Pinpoint the cell where the given text exists, returning its [X, Y] midpoint coordinate. 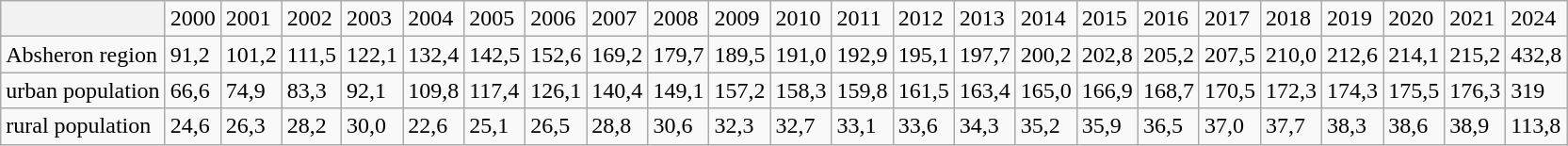
35,2 [1045, 126]
2007 [618, 19]
197,7 [985, 55]
26,3 [251, 126]
28,2 [311, 126]
2008 [678, 19]
38,9 [1475, 126]
165,0 [1045, 90]
319 [1537, 90]
2000 [192, 19]
158,3 [800, 90]
169,2 [618, 55]
192,9 [863, 55]
32,7 [800, 126]
122,1 [373, 55]
2009 [740, 19]
2020 [1414, 19]
202,8 [1107, 55]
32,3 [740, 126]
142,5 [495, 55]
159,8 [863, 90]
66,6 [192, 90]
117,4 [495, 90]
24,6 [192, 126]
163,4 [985, 90]
34,3 [985, 126]
205,2 [1168, 55]
215,2 [1475, 55]
28,8 [618, 126]
2016 [1168, 19]
2017 [1230, 19]
189,5 [740, 55]
35,9 [1107, 126]
2002 [311, 19]
149,1 [678, 90]
2001 [251, 19]
2013 [985, 19]
101,2 [251, 55]
37,0 [1230, 126]
212,6 [1352, 55]
26,5 [556, 126]
2006 [556, 19]
rural population [83, 126]
22,6 [433, 126]
195,1 [923, 55]
91,2 [192, 55]
175,5 [1414, 90]
157,2 [740, 90]
2003 [373, 19]
2004 [433, 19]
210,0 [1290, 55]
132,4 [433, 55]
168,7 [1168, 90]
432,8 [1537, 55]
172,3 [1290, 90]
38,3 [1352, 126]
92,1 [373, 90]
179,7 [678, 55]
152,6 [556, 55]
2010 [800, 19]
2021 [1475, 19]
191,0 [800, 55]
140,4 [618, 90]
2015 [1107, 19]
161,5 [923, 90]
207,5 [1230, 55]
urban population [83, 90]
2005 [495, 19]
74,9 [251, 90]
109,8 [433, 90]
Absheron region [83, 55]
2018 [1290, 19]
33,1 [863, 126]
200,2 [1045, 55]
126,1 [556, 90]
25,1 [495, 126]
37,7 [1290, 126]
2011 [863, 19]
33,6 [923, 126]
30,6 [678, 126]
176,3 [1475, 90]
166,9 [1107, 90]
83,3 [311, 90]
113,8 [1537, 126]
2024 [1537, 19]
30,0 [373, 126]
170,5 [1230, 90]
38,6 [1414, 126]
36,5 [1168, 126]
2012 [923, 19]
214,1 [1414, 55]
2014 [1045, 19]
2019 [1352, 19]
111,5 [311, 55]
174,3 [1352, 90]
